Determine the (x, y) coordinate at the center of the cell enclosing the given text.  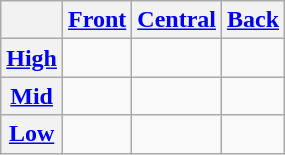
Front (98, 20)
Low (32, 134)
High (32, 58)
Central (177, 20)
Back (254, 20)
Mid (32, 96)
